Return the (X, Y) coordinate for the center point of the cell that contains the specified text.  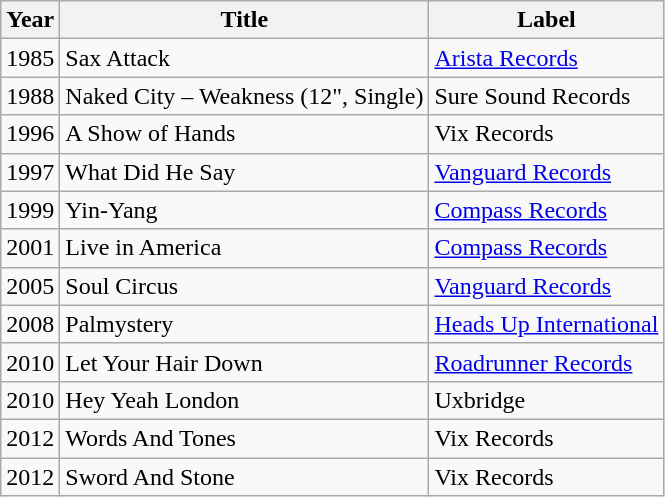
Words And Tones (244, 438)
Sure Sound Records (546, 96)
Label (546, 20)
1997 (30, 172)
Let Your Hair Down (244, 362)
2005 (30, 286)
2008 (30, 324)
Live in America (244, 248)
Title (244, 20)
1988 (30, 96)
Heads Up International (546, 324)
1996 (30, 134)
What Did He Say (244, 172)
Yin-Yang (244, 210)
Soul Circus (244, 286)
Naked City – Weakness (12", Single) (244, 96)
Roadrunner Records (546, 362)
Uxbridge (546, 400)
Sax Attack (244, 58)
Hey Yeah London (244, 400)
Sword And Stone (244, 477)
A Show of Hands (244, 134)
2001 (30, 248)
1999 (30, 210)
1985 (30, 58)
Palmystery (244, 324)
Year (30, 20)
Arista Records (546, 58)
